From the cell containing the given text, extract its center point as [x, y] coordinate. 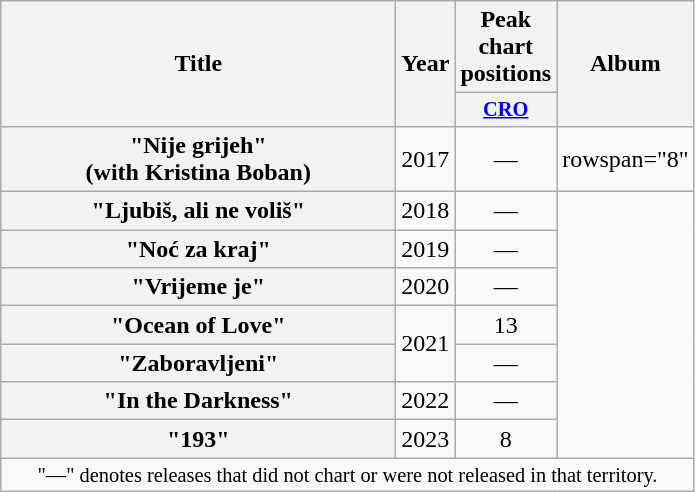
Title [198, 64]
Year [426, 64]
"Noć za kraj" [198, 249]
2018 [426, 211]
2022 [426, 401]
"In the Darkness" [198, 401]
Album [626, 64]
Peak chart positions [506, 47]
"193" [198, 439]
2023 [426, 439]
CRO [506, 110]
rowspan="8" [626, 158]
"Vrijeme je" [198, 287]
"Zaboravljeni" [198, 363]
"Ocean of Love" [198, 325]
2019 [426, 249]
2017 [426, 158]
2020 [426, 287]
"Ljubiš, ali ne voliš" [198, 211]
"—" denotes releases that did not chart or were not released in that territory. [348, 475]
"Nije grijeh"(with Kristina Boban) [198, 158]
8 [506, 439]
2021 [426, 344]
13 [506, 325]
